Output the (X, Y) coordinate of the center of the cell containing the given text.  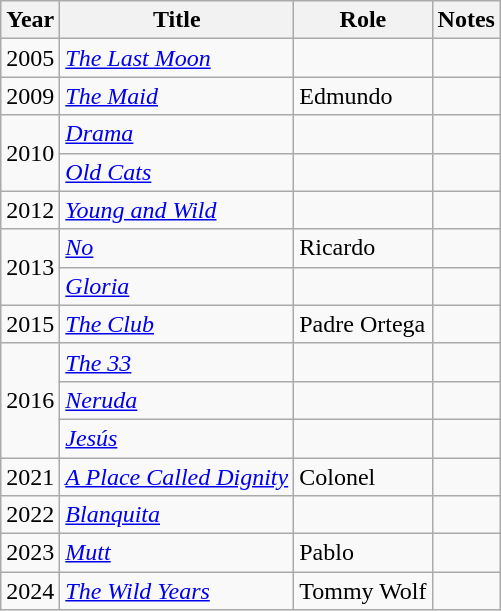
Young and Wild (177, 210)
2005 (30, 58)
Role (363, 20)
2016 (30, 400)
Padre Ortega (363, 324)
Jesús (177, 438)
2022 (30, 515)
No (177, 248)
Edmundo (363, 96)
The Last Moon (177, 58)
Notes (466, 20)
Tommy Wolf (363, 591)
Ricardo (363, 248)
Gloria (177, 286)
Title (177, 20)
Blanquita (177, 515)
2010 (30, 153)
The Maid (177, 96)
2021 (30, 477)
Colonel (363, 477)
The Club (177, 324)
Year (30, 20)
2015 (30, 324)
2012 (30, 210)
Mutt (177, 553)
2024 (30, 591)
The Wild Years (177, 591)
A Place Called Dignity (177, 477)
Drama (177, 134)
The 33 (177, 362)
Neruda (177, 400)
Old Cats (177, 172)
2023 (30, 553)
2013 (30, 267)
Pablo (363, 553)
2009 (30, 96)
